Search for the cell housing the specified text and yield its [x, y] center coordinate. 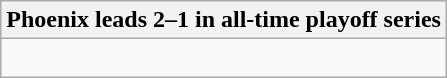
Phoenix leads 2–1 in all-time playoff series [224, 20]
